Provide the [X, Y] coordinate of the cell's center where the given text is located.  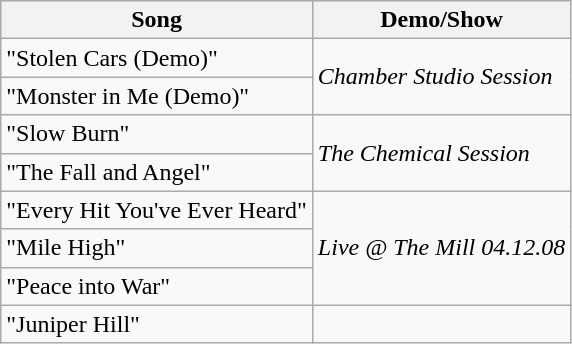
The Chemical Session [441, 153]
Song [157, 20]
"Mile High" [157, 248]
Live @ The Mill 04.12.08 [441, 248]
"Juniper Hill" [157, 324]
"Peace into War" [157, 286]
"Monster in Me (Demo)" [157, 96]
"Every Hit You've Ever Heard" [157, 210]
"Slow Burn" [157, 134]
"The Fall and Angel" [157, 172]
"Stolen Cars (Demo)" [157, 58]
Chamber Studio Session [441, 77]
Demo/Show [441, 20]
